Extract the (X, Y) coordinate from the center of the cell holding the provided text.  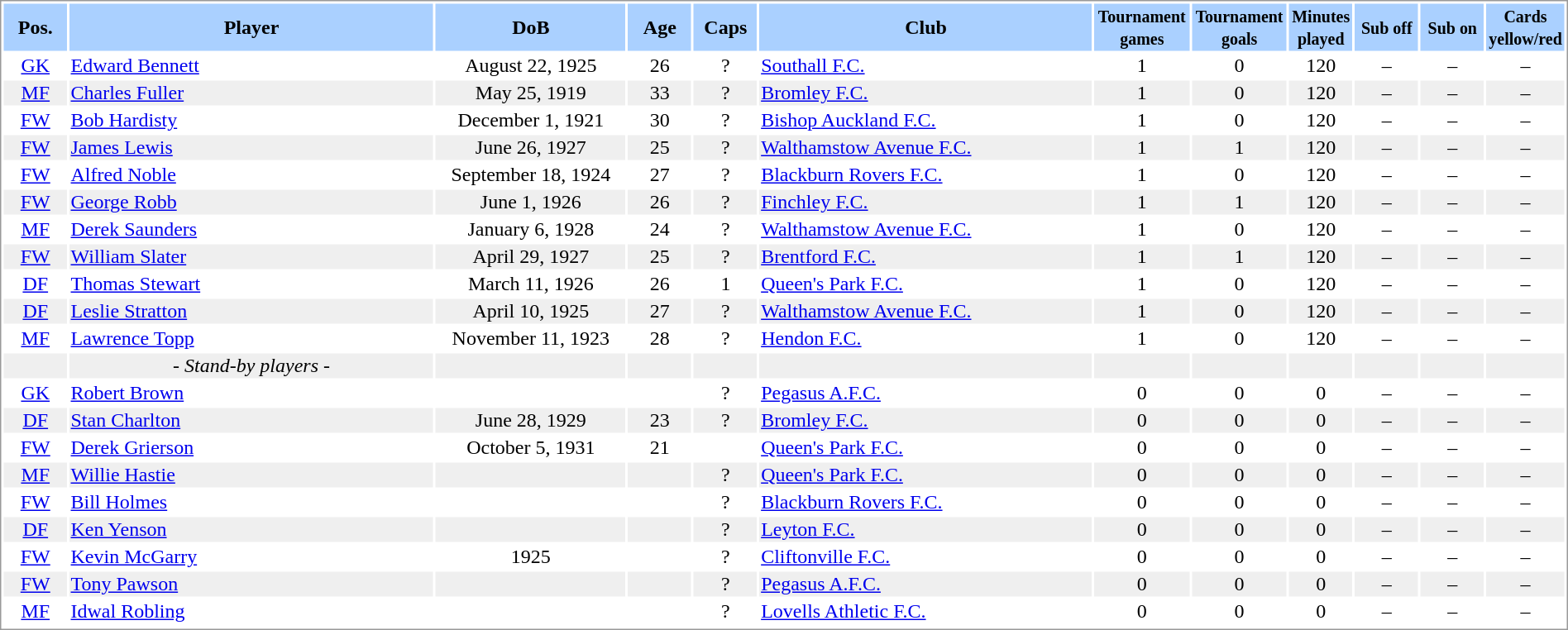
Southall F.C. (926, 65)
Kevin McGarry (251, 556)
April 29, 1927 (531, 257)
Finchley F.C. (926, 203)
Age (660, 26)
Alfred Noble (251, 174)
Sub on (1452, 26)
DoB (531, 26)
Leyton F.C. (926, 530)
Minutesplayed (1322, 26)
Cardsyellow/red (1526, 26)
November 11, 1923 (531, 338)
Club (926, 26)
Edward Bennett (251, 65)
Lovells Athletic F.C. (926, 611)
June 26, 1927 (531, 148)
33 (660, 93)
Bob Hardisty (251, 120)
Player (251, 26)
Brentford F.C. (926, 257)
Tournamentgoals (1239, 26)
Ken Yenson (251, 530)
Sub off (1386, 26)
28 (660, 338)
December 1, 1921 (531, 120)
Leslie Stratton (251, 312)
23 (660, 421)
March 11, 1926 (531, 284)
24 (660, 229)
Willie Hastie (251, 475)
Pos. (35, 26)
May 25, 1919 (531, 93)
21 (660, 447)
April 10, 1925 (531, 312)
June 1, 1926 (531, 203)
William Slater (251, 257)
- Stand-by players - (251, 366)
George Robb (251, 203)
Robert Brown (251, 393)
January 6, 1928 (531, 229)
Charles Fuller (251, 93)
June 28, 1929 (531, 421)
Derek Grierson (251, 447)
Tony Pawson (251, 585)
30 (660, 120)
James Lewis (251, 148)
Caps (726, 26)
Stan Charlton (251, 421)
August 22, 1925 (531, 65)
1925 (531, 556)
Thomas Stewart (251, 284)
Tournamentgames (1141, 26)
Bishop Auckland F.C. (926, 120)
Cliftonville F.C. (926, 556)
Lawrence Topp (251, 338)
September 18, 1924 (531, 174)
October 5, 1931 (531, 447)
Derek Saunders (251, 229)
Idwal Robling (251, 611)
Hendon F.C. (926, 338)
Bill Holmes (251, 502)
